Locate the cell with the specified text and output its (x, y) center coordinate. 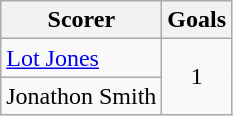
1 (197, 77)
Goals (197, 20)
Lot Jones (82, 58)
Scorer (82, 20)
Jonathon Smith (82, 96)
